Return [x, y] of the center of cell containing provided text 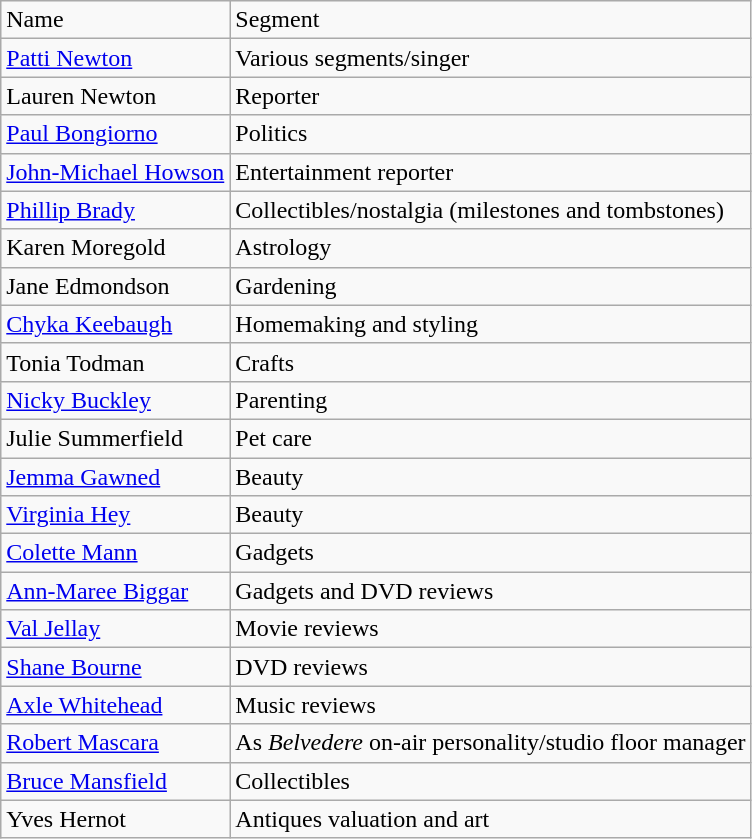
Axle Whitehead [116, 705]
As Belvedere on-air personality/studio floor manager [490, 743]
Nicky Buckley [116, 400]
Chyka Keebaugh [116, 324]
Crafts [490, 362]
Ann-Maree Biggar [116, 591]
Jemma Gawned [116, 477]
Gadgets [490, 553]
DVD reviews [490, 667]
Entertainment reporter [490, 172]
Lauren Newton [116, 96]
Various segments/singer [490, 58]
Karen Moregold [116, 248]
Reporter [490, 96]
Julie Summerfield [116, 438]
Parenting [490, 400]
Collectibles/nostalgia (milestones and tombstones) [490, 210]
Yves Hernot [116, 819]
Collectibles [490, 781]
John-Michael Howson [116, 172]
Astrology [490, 248]
Antiques valuation and art [490, 819]
Patti Newton [116, 58]
Paul Bongiorno [116, 134]
Phillip Brady [116, 210]
Virginia Hey [116, 515]
Homemaking and styling [490, 324]
Shane Bourne [116, 667]
Val Jellay [116, 629]
Segment [490, 20]
Music reviews [490, 705]
Jane Edmondson [116, 286]
Tonia Todman [116, 362]
Gadgets and DVD reviews [490, 591]
Bruce Mansfield [116, 781]
Robert Mascara [116, 743]
Name [116, 20]
Politics [490, 134]
Gardening [490, 286]
Movie reviews [490, 629]
Pet care [490, 438]
Colette Mann [116, 553]
